Capture the cell that displays the provided text and extract its (X, Y) central coordinate. 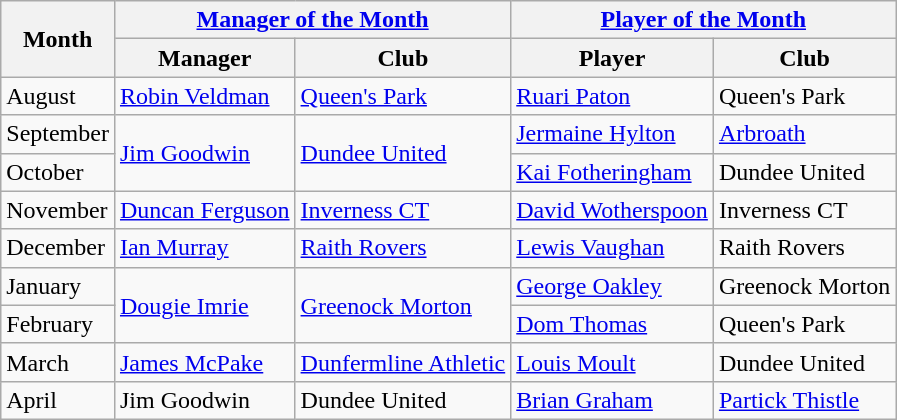
George Oakley (612, 286)
Ian Murray (204, 248)
Arbroath (804, 134)
Manager of the Month (312, 20)
November (58, 210)
February (58, 324)
March (58, 362)
Ruari Paton (612, 96)
April (58, 400)
Dom Thomas (612, 324)
Player of the Month (704, 20)
Jermaine Hylton (612, 134)
Duncan Ferguson (204, 210)
December (58, 248)
Dunfermline Athletic (403, 362)
Brian Graham (612, 400)
Kai Fotheringham (612, 172)
Partick Thistle (804, 400)
Dougie Imrie (204, 305)
Louis Moult (612, 362)
James McPake (204, 362)
Lewis Vaughan (612, 248)
September (58, 134)
October (58, 172)
Manager (204, 58)
David Wotherspoon (612, 210)
Player (612, 58)
Robin Veldman (204, 96)
January (58, 286)
Month (58, 39)
August (58, 96)
